Capture the cell that displays the provided text and extract its (x, y) central coordinate. 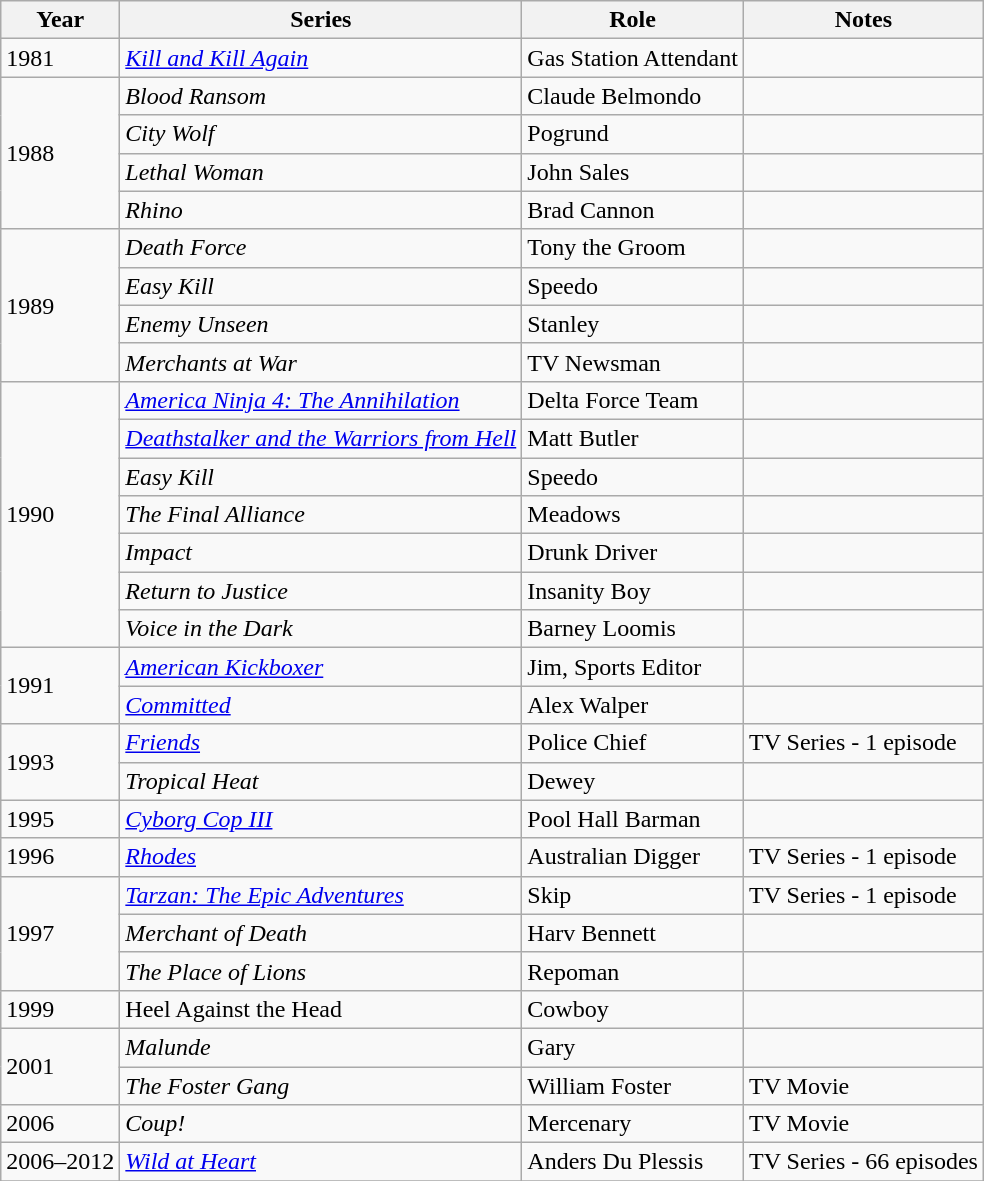
The Final Alliance (321, 515)
Committed (321, 705)
Friends (321, 743)
Impact (321, 553)
Heel Against the Head (321, 1009)
Rhino (321, 210)
Coup! (321, 1124)
Alex Walper (633, 705)
Mercenary (633, 1124)
2006 (60, 1124)
Drunk Driver (633, 553)
1995 (60, 819)
Pogrund (633, 134)
Tony the Groom (633, 248)
2001 (60, 1066)
Police Chief (633, 743)
Return to Justice (321, 591)
Series (321, 20)
1990 (60, 514)
Death Force (321, 248)
Stanley (633, 324)
The Foster Gang (321, 1085)
Role (633, 20)
Lethal Woman (321, 172)
2006–2012 (60, 1162)
Wild at Heart (321, 1162)
1997 (60, 933)
Enemy Unseen (321, 324)
Voice in the Dark (321, 629)
1989 (60, 305)
Notes (863, 20)
Merchants at War (321, 362)
TV Series - 66 episodes (863, 1162)
John Sales (633, 172)
Tarzan: The Epic Adventures (321, 895)
1993 (60, 762)
TV Newsman (633, 362)
Cyborg Cop III (321, 819)
Kill and Kill Again (321, 58)
1996 (60, 857)
Tropical Heat (321, 781)
1988 (60, 153)
America Ninja 4: The Annihilation (321, 400)
Merchant of Death (321, 933)
City Wolf (321, 134)
Gary (633, 1047)
Skip (633, 895)
Jim, Sports Editor (633, 667)
Repoman (633, 971)
Anders Du Plessis (633, 1162)
Meadows (633, 515)
Blood Ransom (321, 96)
Deathstalker and the Warriors from Hell (321, 438)
Cowboy (633, 1009)
Malunde (321, 1047)
Gas Station Attendant (633, 58)
Rhodes (321, 857)
Matt Butler (633, 438)
The Place of Lions (321, 971)
American Kickboxer (321, 667)
1999 (60, 1009)
Australian Digger (633, 857)
Claude Belmondo (633, 96)
Year (60, 20)
Pool Hall Barman (633, 819)
Brad Cannon (633, 210)
Harv Bennett (633, 933)
1991 (60, 686)
Dewey (633, 781)
1981 (60, 58)
Delta Force Team (633, 400)
William Foster (633, 1085)
Insanity Boy (633, 591)
Barney Loomis (633, 629)
